Search for the cell housing the specified text and yield its (X, Y) center coordinate. 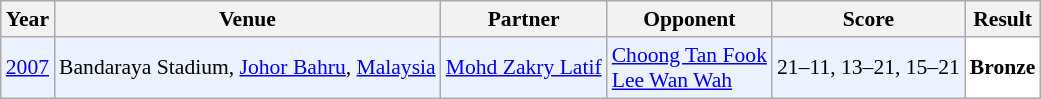
Bronze (1003, 68)
Partner (524, 19)
Mohd Zakry Latif (524, 68)
Choong Tan Fook Lee Wan Wah (690, 68)
2007 (28, 68)
Score (868, 19)
21–11, 13–21, 15–21 (868, 68)
Result (1003, 19)
Venue (248, 19)
Opponent (690, 19)
Bandaraya Stadium, Johor Bahru, Malaysia (248, 68)
Year (28, 19)
